Find where the given text appears and provide that cell's center as (X, Y) coordinate. 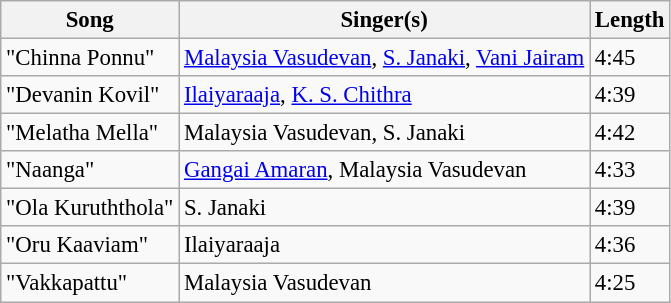
"Naanga" (90, 170)
Ilaiyaraaja, K. S. Chithra (384, 95)
4:45 (630, 58)
"Vakkapattu" (90, 283)
Singer(s) (384, 20)
Ilaiyaraaja (384, 245)
4:36 (630, 245)
4:33 (630, 170)
4:25 (630, 283)
Song (90, 20)
Length (630, 20)
S. Janaki (384, 208)
"Devanin Kovil" (90, 95)
4:42 (630, 133)
"Oru Kaaviam" (90, 245)
"Chinna Ponnu" (90, 58)
Malaysia Vasudevan, S. Janaki, Vani Jairam (384, 58)
Malaysia Vasudevan (384, 283)
"Ola Kuruththola" (90, 208)
Gangai Amaran, Malaysia Vasudevan (384, 170)
"Melatha Mella" (90, 133)
Malaysia Vasudevan, S. Janaki (384, 133)
